Extract the [x, y] coordinate from the center of the cell holding the provided text.  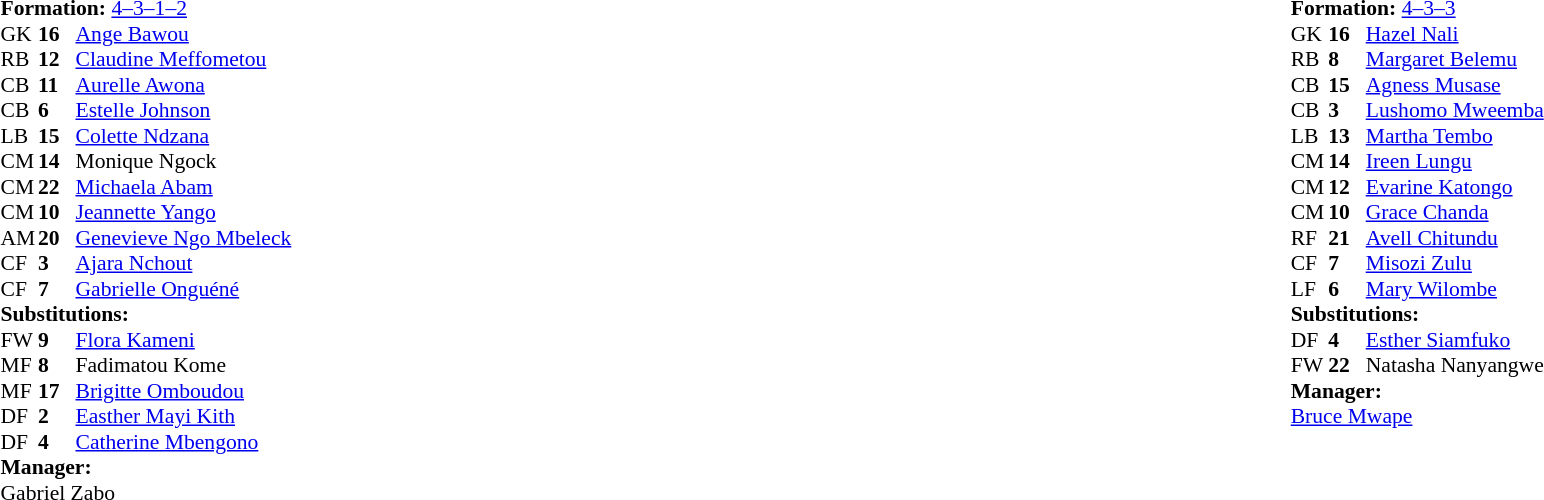
Brigitte Omboudou [184, 391]
17 [57, 391]
RF [1310, 238]
Ange Bawou [184, 34]
13 [1347, 136]
Monique Ngock [184, 161]
Bruce Mwape [1418, 417]
21 [1347, 238]
AM [19, 238]
9 [57, 340]
Claudine Meffometou [184, 59]
Misozi Zulu [1455, 263]
Flora Kameni [184, 340]
Esther Siamfuko [1455, 340]
Lushomo Mweemba [1455, 111]
Mary Wilombe [1455, 289]
Grace Chanda [1455, 213]
Fadimatou Kome [184, 365]
Genevieve Ngo Mbeleck [184, 238]
Ajara Nchout [184, 263]
Easther Mayi Kith [184, 417]
LF [1310, 289]
Michaela Abam [184, 187]
11 [57, 85]
Ireen Lungu [1455, 161]
Catherine Mbengono [184, 442]
Gabrielle Onguéné [184, 289]
Evarine Katongo [1455, 187]
Aurelle Awona [184, 85]
Hazel Nali [1455, 34]
Martha Tembo [1455, 136]
Colette Ndzana [184, 136]
Jeannette Yango [184, 213]
Estelle Johnson [184, 111]
Natasha Nanyangwe [1455, 365]
2 [57, 417]
Avell Chitundu [1455, 238]
20 [57, 238]
Margaret Belemu [1455, 59]
Agness Musase [1455, 85]
